Extract the (x, y) coordinate from the center of the cell holding the provided text.  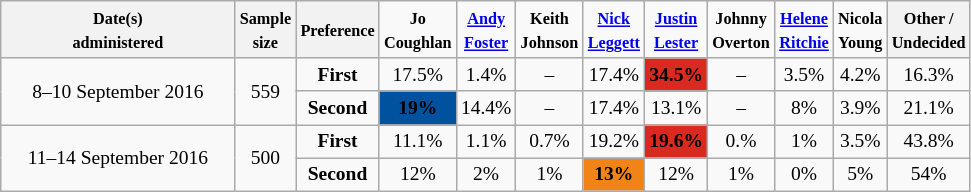
1.4% (486, 74)
4.2% (860, 74)
500 (266, 158)
11–14 September 2016 (118, 158)
19.6% (676, 142)
17.5% (418, 74)
16.3% (928, 74)
1.1% (486, 142)
Keith Johnson (550, 30)
Preference (338, 30)
5% (860, 174)
Date(s) administered (118, 30)
34.5% (676, 74)
Nick Leggett (614, 30)
0.% (742, 142)
0.7% (550, 142)
3.9% (860, 108)
19% (418, 108)
Johnny Overton (742, 30)
54% (928, 174)
19.2% (614, 142)
21.1% (928, 108)
Helene Ritchie (804, 30)
13.1% (676, 108)
559 (266, 92)
14.4% (486, 108)
8% (804, 108)
Jo Coughlan (418, 30)
Andy Foster (486, 30)
13% (614, 174)
Justin Lester (676, 30)
11.1% (418, 142)
43.8% (928, 142)
Samplesize (266, 30)
2% (486, 174)
Other /Undecided (928, 30)
8–10 September 2016 (118, 92)
0% (804, 174)
Nicola Young (860, 30)
